Extract the (x, y) coordinate from the center of the cell holding the provided text.  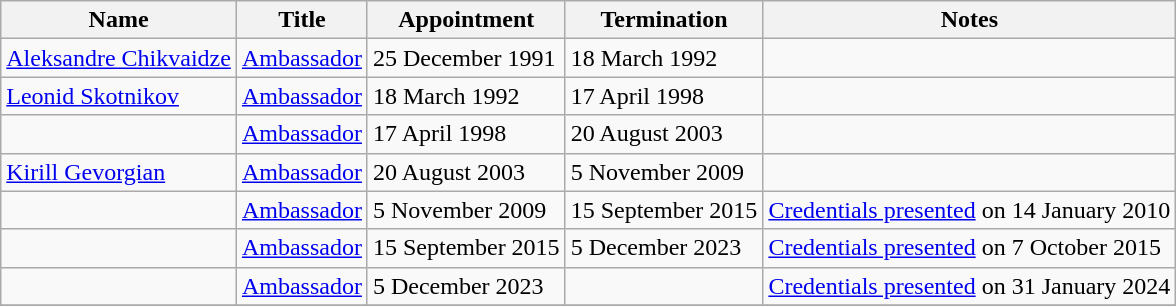
25 December 1991 (466, 58)
Name (119, 20)
Termination (664, 20)
Appointment (466, 20)
Credentials presented on 7 October 2015 (970, 248)
Credentials presented on 14 January 2010 (970, 210)
Kirill Gevorgian (119, 172)
Notes (970, 20)
Title (302, 20)
Leonid Skotnikov (119, 96)
Aleksandre Chikvaidze (119, 58)
Credentials presented on 31 January 2024 (970, 286)
